Output the (X, Y) coordinate of the center of the cell containing the given text.  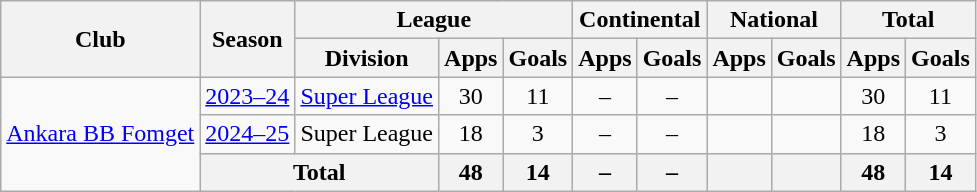
Season (248, 39)
Continental (640, 20)
League (434, 20)
Division (367, 58)
National (774, 20)
Ankara BB Fomget (100, 134)
2024–25 (248, 134)
Club (100, 39)
2023–24 (248, 96)
